Capture the cell that displays the provided text and extract its [X, Y] central coordinate. 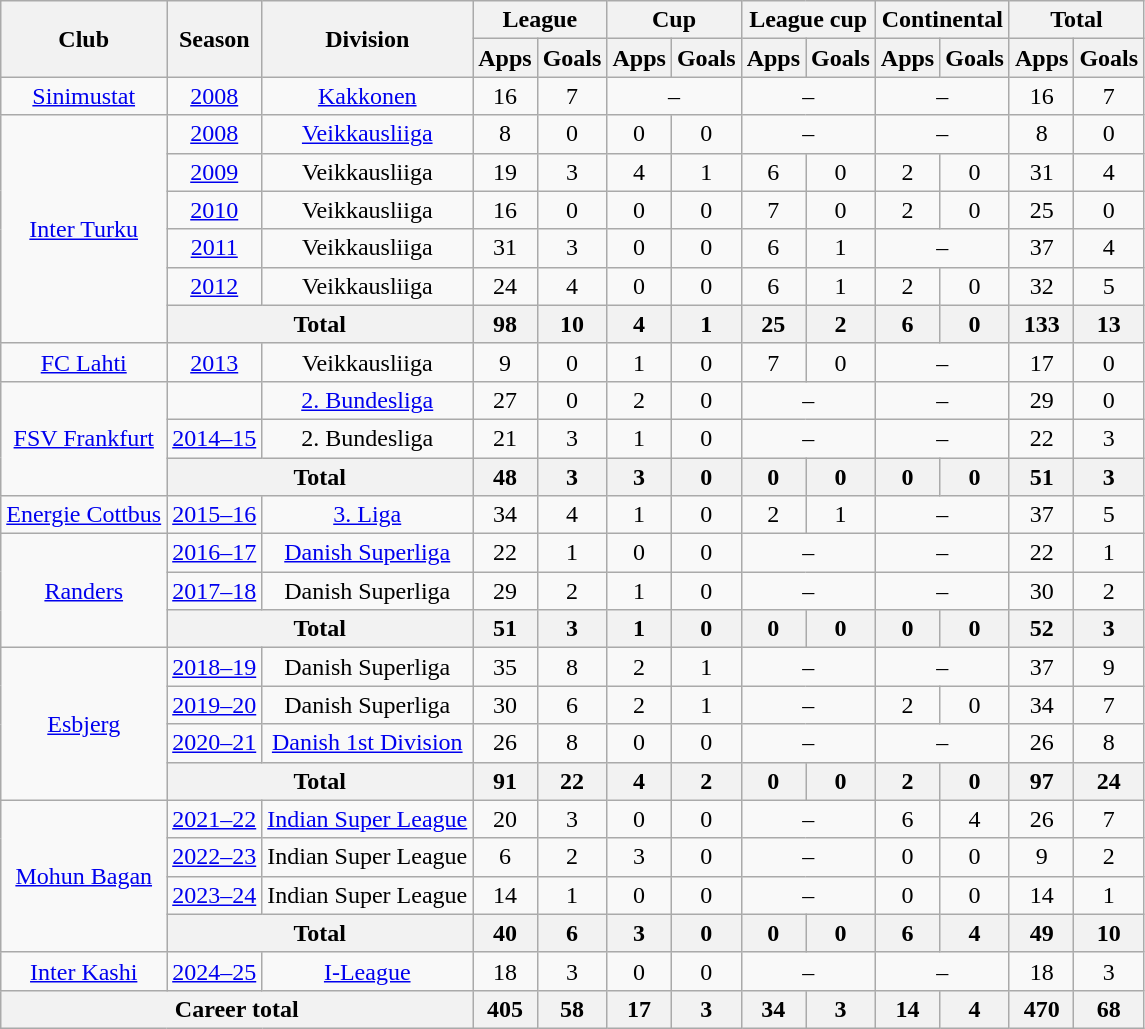
32 [1041, 286]
2018–19 [214, 667]
FC Lahti [84, 362]
2014–15 [214, 438]
I-League [368, 971]
Continental [942, 20]
League cup [808, 20]
League [540, 20]
2023–24 [214, 895]
Career total [237, 1009]
2020–21 [214, 743]
405 [505, 1009]
2013 [214, 362]
35 [505, 667]
98 [505, 324]
27 [505, 400]
133 [1041, 324]
Inter Kashi [84, 971]
Kakkonen [368, 96]
Randers [84, 591]
Inter Turku [84, 229]
2015–16 [214, 515]
21 [505, 438]
68 [1109, 1009]
470 [1041, 1009]
52 [1041, 629]
58 [572, 1009]
Esbjerg [84, 724]
2011 [214, 248]
20 [505, 819]
Sinimustat [84, 96]
2010 [214, 210]
19 [505, 172]
48 [505, 477]
FSV Frankfurt [84, 438]
13 [1109, 324]
2024–25 [214, 971]
Energie Cottbus [84, 515]
Danish 1st Division [368, 743]
Club [84, 39]
Division [368, 39]
2017–18 [214, 591]
2021–22 [214, 819]
3. Liga [368, 515]
2016–17 [214, 553]
Mohun Bagan [84, 876]
2019–20 [214, 705]
91 [505, 781]
Cup [674, 20]
2009 [214, 172]
2022–23 [214, 857]
2012 [214, 286]
40 [505, 933]
Season [214, 39]
49 [1041, 933]
97 [1041, 781]
